Output the (X, Y) coordinate of the center of the cell containing the given text.  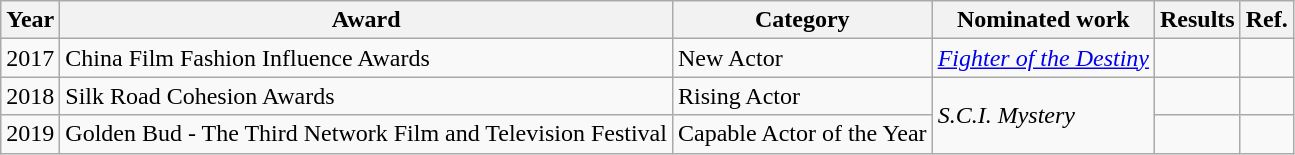
Capable Actor of the Year (802, 134)
Ref. (1266, 20)
Rising Actor (802, 96)
Nominated work (1043, 20)
S.C.I. Mystery (1043, 115)
China Film Fashion Influence Awards (366, 58)
Results (1197, 20)
Golden Bud - The Third Network Film and Television Festival (366, 134)
Award (366, 20)
Silk Road Cohesion Awards (366, 96)
New Actor (802, 58)
Year (30, 20)
2017 (30, 58)
Fighter of the Destiny (1043, 58)
2019 (30, 134)
Category (802, 20)
2018 (30, 96)
